From the cell containing the given text, extract its center point as (X, Y) coordinate. 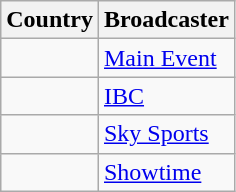
Sky Sports (166, 134)
Country (50, 20)
Showtime (166, 172)
Broadcaster (166, 20)
IBC (166, 96)
Main Event (166, 58)
